Identify which cell holds the provided text, then report its [x, y] central coordinate. 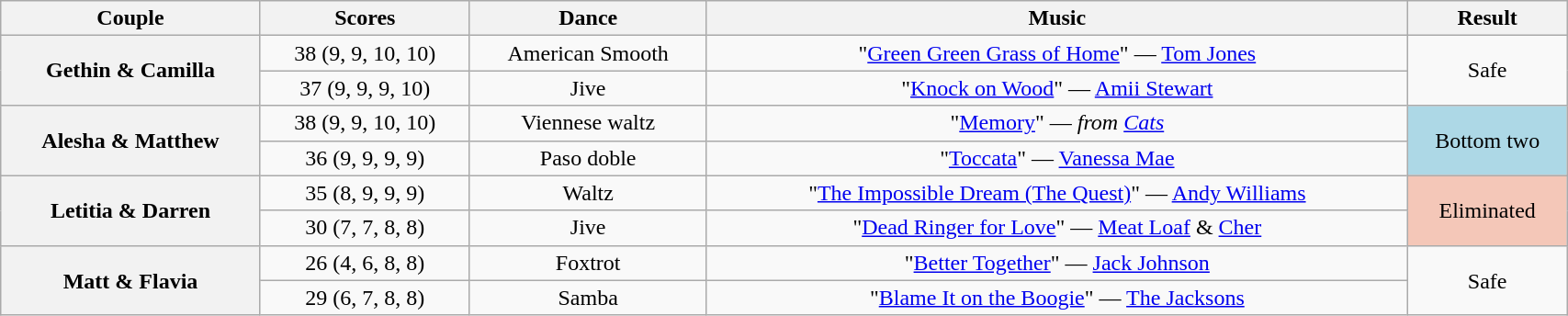
Bottom two [1488, 141]
35 (8, 9, 9, 9) [365, 193]
Eliminated [1488, 210]
36 (9, 9, 9, 9) [365, 158]
29 (6, 7, 8, 8) [365, 298]
"Dead Ringer for Love" — Meat Loaf & Cher [1057, 228]
Samba [588, 298]
Music [1057, 18]
30 (7, 7, 8, 8) [365, 228]
American Smooth [588, 53]
Result [1488, 18]
"Blame It on the Boogie" — The Jacksons [1057, 298]
Matt & Flavia [130, 280]
Foxtrot [588, 263]
"Green Green Grass of Home" — Tom Jones [1057, 53]
Letitia & Darren [130, 210]
Viennese waltz [588, 123]
Gethin & Camilla [130, 71]
Dance [588, 18]
"Better Together" — Jack Johnson [1057, 263]
Waltz [588, 193]
Paso doble [588, 158]
37 (9, 9, 9, 10) [365, 88]
"Knock on Wood" — Amii Stewart [1057, 88]
Couple [130, 18]
Alesha & Matthew [130, 141]
"Toccata" — Vanessa Mae [1057, 158]
26 (4, 6, 8, 8) [365, 263]
"The Impossible Dream (The Quest)" — Andy Williams [1057, 193]
Scores [365, 18]
"Memory" — from Cats [1057, 123]
